Output the (x, y) coordinate of the center of the cell containing the given text.  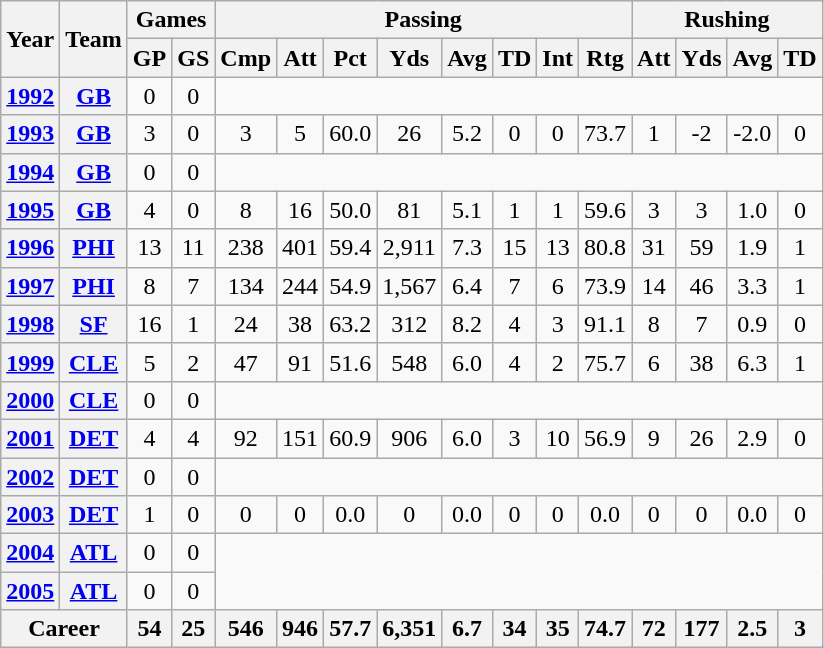
2001 (30, 438)
2005 (30, 591)
238 (246, 248)
60.0 (350, 134)
946 (300, 629)
151 (300, 438)
134 (246, 286)
Rushing (728, 20)
6.3 (752, 362)
2004 (30, 553)
81 (410, 210)
Passing (424, 20)
80.8 (606, 248)
Career (64, 629)
6.4 (468, 286)
5.1 (468, 210)
177 (702, 629)
59 (702, 248)
2.5 (752, 629)
7.3 (468, 248)
1999 (30, 362)
1993 (30, 134)
72 (654, 629)
73.9 (606, 286)
548 (410, 362)
8.2 (468, 324)
92 (246, 438)
63.2 (350, 324)
244 (300, 286)
15 (514, 248)
2002 (30, 477)
5.2 (468, 134)
1992 (30, 96)
59.6 (606, 210)
Year (30, 39)
2000 (30, 400)
25 (194, 629)
Rtg (606, 58)
1,567 (410, 286)
Games (170, 20)
6,351 (410, 629)
Cmp (246, 58)
54.9 (350, 286)
59.4 (350, 248)
2003 (30, 515)
57.7 (350, 629)
56.9 (606, 438)
2,911 (410, 248)
Int (558, 58)
54 (149, 629)
906 (410, 438)
73.7 (606, 134)
-2.0 (752, 134)
Pct (350, 58)
6.7 (468, 629)
14 (654, 286)
51.6 (350, 362)
3.3 (752, 286)
75.7 (606, 362)
2.9 (752, 438)
91 (300, 362)
24 (246, 324)
11 (194, 248)
1994 (30, 172)
10 (558, 438)
-2 (702, 134)
50.0 (350, 210)
1996 (30, 248)
46 (702, 286)
34 (514, 629)
312 (410, 324)
401 (300, 248)
1995 (30, 210)
74.7 (606, 629)
31 (654, 248)
GP (149, 58)
91.1 (606, 324)
9 (654, 438)
1998 (30, 324)
546 (246, 629)
35 (558, 629)
47 (246, 362)
0.9 (752, 324)
SF (94, 324)
60.9 (350, 438)
GS (194, 58)
Team (94, 39)
1.0 (752, 210)
1997 (30, 286)
1.9 (752, 248)
